Determine the [x, y] coordinate at the center of the cell enclosing the given text.  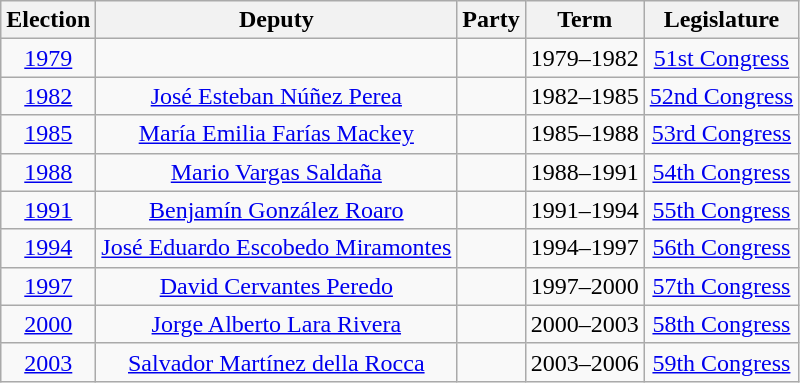
53rd Congress [721, 134]
59th Congress [721, 362]
1988 [48, 172]
Deputy [276, 20]
1994–1997 [584, 248]
Jorge Alberto Lara Rivera [276, 324]
1979 [48, 58]
Party [491, 20]
54th Congress [721, 172]
58th Congress [721, 324]
2003–2006 [584, 362]
Salvador Martínez della Rocca [276, 362]
1997–2000 [584, 286]
52nd Congress [721, 96]
1982 [48, 96]
1991–1994 [584, 210]
David Cervantes Peredo [276, 286]
José Esteban Núñez Perea [276, 96]
Term [584, 20]
Election [48, 20]
2000 [48, 324]
1985 [48, 134]
55th Congress [721, 210]
1991 [48, 210]
José Eduardo Escobedo Miramontes [276, 248]
1997 [48, 286]
2003 [48, 362]
2000–2003 [584, 324]
1982–1985 [584, 96]
56th Congress [721, 248]
Benjamín González Roaro [276, 210]
1988–1991 [584, 172]
María Emilia Farías Mackey [276, 134]
1979–1982 [584, 58]
Mario Vargas Saldaña [276, 172]
57th Congress [721, 286]
1985–1988 [584, 134]
51st Congress [721, 58]
Legislature [721, 20]
1994 [48, 248]
